Identify which cell holds the provided text, then report its [X, Y] central coordinate. 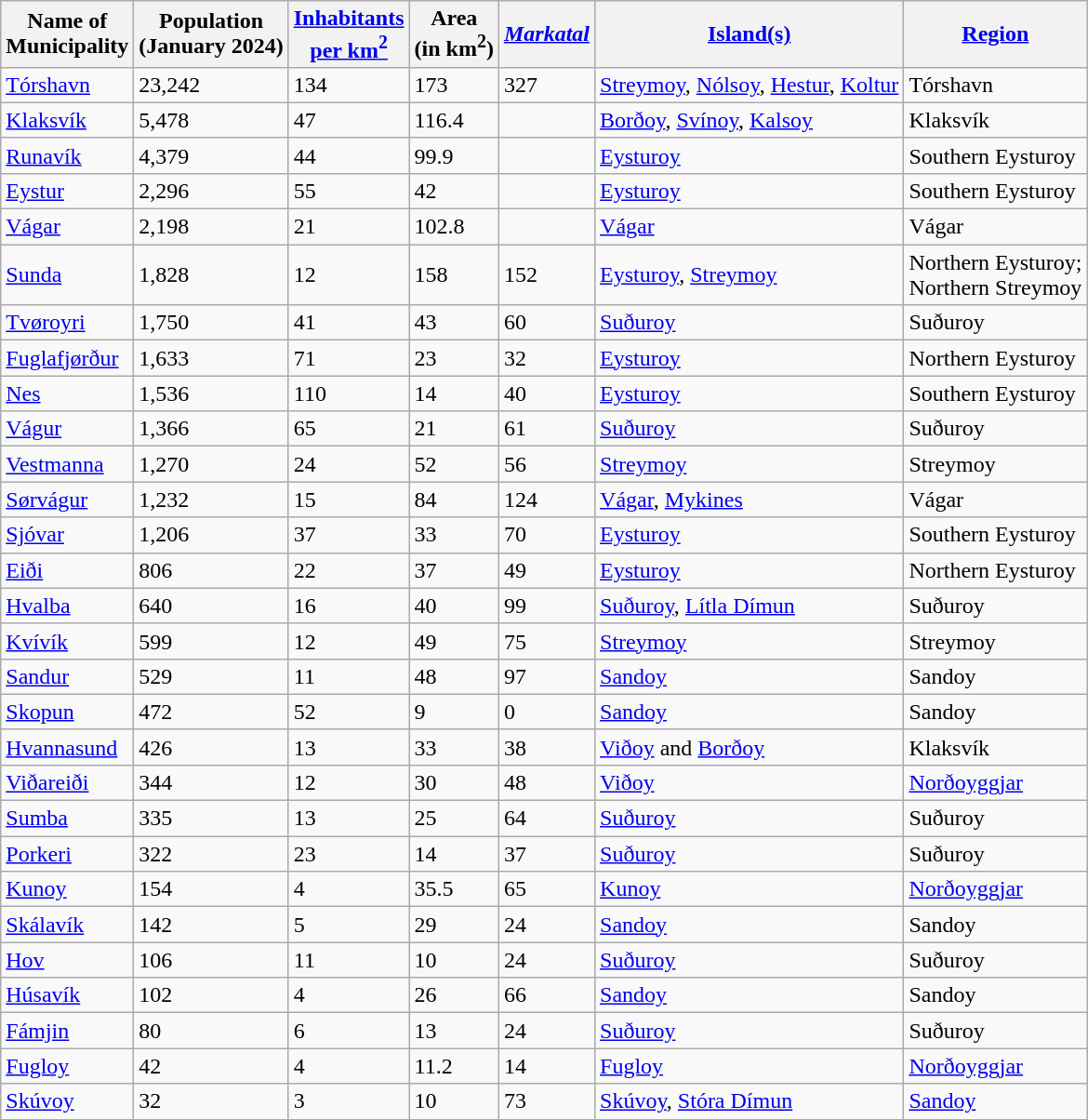
Sumba [67, 819]
41 [349, 323]
1,270 [211, 464]
11.2 [454, 1066]
426 [211, 747]
30 [454, 782]
344 [211, 782]
73 [547, 1101]
Fuglafjørður [67, 358]
Suðuroy, Lítla Dímun [750, 606]
102.8 [454, 227]
2,198 [211, 227]
Hov [67, 960]
154 [211, 889]
75 [547, 641]
116.4 [454, 120]
640 [211, 606]
Northern Eysturoy;Northern Streymoy [995, 275]
6 [349, 1031]
Vágur [67, 429]
1,206 [211, 535]
Eystur [67, 191]
Skúvoy [67, 1101]
152 [547, 275]
Fámjin [67, 1031]
44 [349, 155]
1,828 [211, 275]
26 [454, 995]
23,242 [211, 85]
1,633 [211, 358]
Viðoy [750, 782]
Sunda [67, 275]
9 [454, 712]
Eysturoy, Streymoy [750, 275]
Inhabitantsper km2 [349, 34]
142 [211, 925]
Region [995, 34]
124 [547, 500]
110 [349, 393]
99 [547, 606]
22 [349, 570]
71 [349, 358]
335 [211, 819]
Markatal [547, 34]
Hvannasund [67, 747]
Name ofMunicipality [67, 34]
Streymoy, Nólsoy, Hestur, Koltur [750, 85]
80 [211, 1031]
5,478 [211, 120]
29 [454, 925]
15 [349, 500]
25 [454, 819]
Tvøroyri [67, 323]
134 [349, 85]
Skopun [67, 712]
322 [211, 854]
529 [211, 676]
Hvalba [67, 606]
1,536 [211, 393]
3 [349, 1101]
327 [547, 85]
Vágar, Mykines [750, 500]
66 [547, 995]
97 [547, 676]
599 [211, 641]
Vestmanna [67, 464]
1,750 [211, 323]
Runavík [67, 155]
4,379 [211, 155]
Island(s) [750, 34]
Population(January 2024) [211, 34]
70 [547, 535]
472 [211, 712]
38 [547, 747]
Area(in km2) [454, 34]
Borðoy, Svínoy, Kalsoy [750, 120]
43 [454, 323]
55 [349, 191]
99.9 [454, 155]
Viðoy and Borðoy [750, 747]
Viðareiði [67, 782]
806 [211, 570]
Skúvoy, Stóra Dímun [750, 1101]
Húsavík [67, 995]
47 [349, 120]
Sørvágur [67, 500]
Sjóvar [67, 535]
84 [454, 500]
1,366 [211, 429]
Skálavík [67, 925]
61 [547, 429]
Kvívík [67, 641]
173 [454, 85]
Sandur [67, 676]
106 [211, 960]
16 [349, 606]
2,296 [211, 191]
158 [454, 275]
5 [349, 925]
0 [547, 712]
35.5 [454, 889]
Eiði [67, 570]
1,232 [211, 500]
60 [547, 323]
102 [211, 995]
Porkeri [67, 854]
56 [547, 464]
Nes [67, 393]
64 [547, 819]
